Scan for the cell matching the given text and deliver its (x, y) coordinate at center. 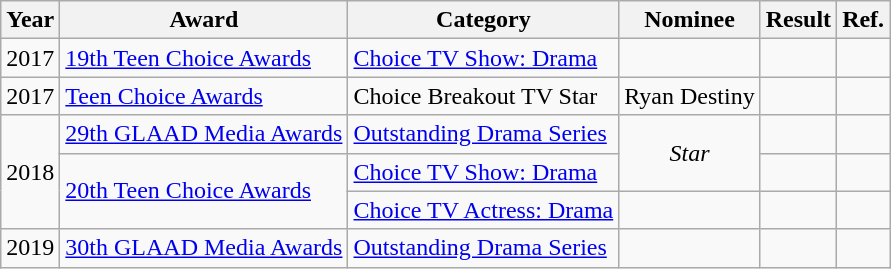
Ryan Destiny (690, 96)
30th GLAAD Media Awards (204, 248)
Nominee (690, 20)
19th Teen Choice Awards (204, 58)
Choice Breakout TV Star (484, 96)
Award (204, 20)
2018 (30, 172)
2019 (30, 248)
Choice TV Actress: Drama (484, 210)
Star (690, 153)
Teen Choice Awards (204, 96)
29th GLAAD Media Awards (204, 134)
20th Teen Choice Awards (204, 191)
Ref. (864, 20)
Year (30, 20)
Category (484, 20)
Result (798, 20)
